Determine the [x, y] coordinate at the center of the cell enclosing the given text.  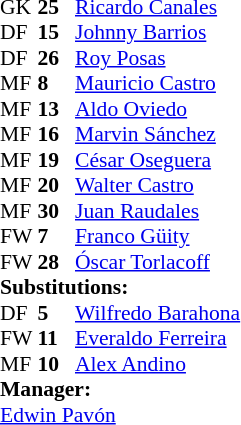
Everaldo Ferreira [158, 339]
Marvin Sánchez [158, 135]
Johnny Barrios [158, 33]
26 [57, 58]
30 [57, 211]
10 [57, 364]
Walter Castro [158, 185]
16 [57, 135]
Franco Güity [158, 237]
5 [57, 313]
Alex Andino [158, 364]
Mauricio Castro [158, 83]
Substitutions: [120, 287]
28 [57, 262]
8 [57, 83]
19 [57, 160]
15 [57, 33]
Juan Raudales [158, 211]
Aldo Oviedo [158, 109]
11 [57, 339]
20 [57, 185]
Wilfredo Barahona [158, 313]
Manager: [120, 389]
Roy Posas [158, 58]
7 [57, 237]
13 [57, 109]
Óscar Torlacoff [158, 262]
César Oseguera [158, 160]
